Detect which cell encompasses the target text, then output its (X, Y) center coordinate. 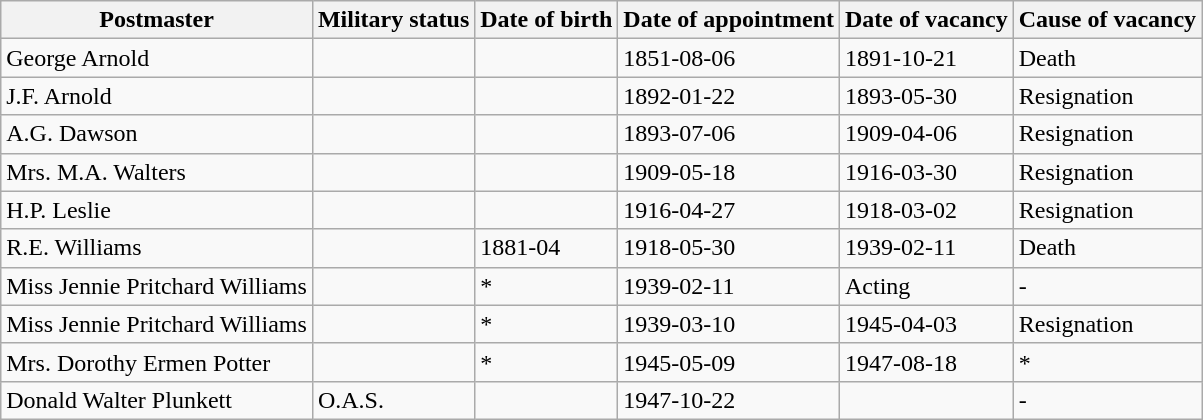
1916-03-30 (927, 172)
R.E. Williams (157, 248)
1916-04-27 (729, 210)
1947-10-22 (729, 400)
1909-04-06 (927, 134)
J.F. Arnold (157, 96)
1945-04-03 (927, 324)
1892-01-22 (729, 96)
1909-05-18 (729, 172)
1851-08-06 (729, 58)
Date of appointment (729, 20)
Military status (393, 20)
1918-03-02 (927, 210)
Cause of vacancy (1107, 20)
Date of birth (546, 20)
1918-05-30 (729, 248)
Mrs. M.A. Walters (157, 172)
Mrs. Dorothy Ermen Potter (157, 362)
1893-07-06 (729, 134)
A.G. Dawson (157, 134)
1947-08-18 (927, 362)
1891-10-21 (927, 58)
1939-03-10 (729, 324)
Acting (927, 286)
O.A.S. (393, 400)
1945-05-09 (729, 362)
George Arnold (157, 58)
Donald Walter Plunkett (157, 400)
Postmaster (157, 20)
Date of vacancy (927, 20)
1881-04 (546, 248)
1893-05-30 (927, 96)
H.P. Leslie (157, 210)
